Locate the cell with the specified text and output its [X, Y] center coordinate. 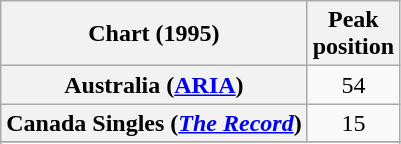
Chart (1995) [154, 34]
Canada Singles (The Record) [154, 123]
54 [353, 85]
15 [353, 123]
Peakposition [353, 34]
Australia (ARIA) [154, 85]
